Detect which cell encompasses the target text, then output its (x, y) center coordinate. 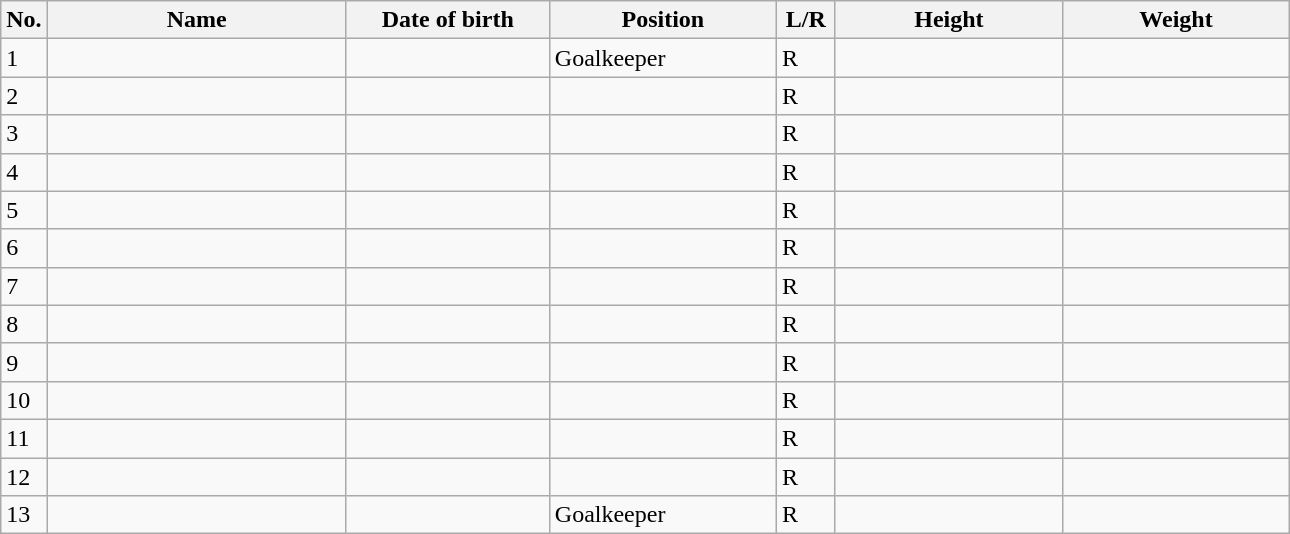
5 (24, 210)
No. (24, 20)
Date of birth (448, 20)
13 (24, 515)
8 (24, 324)
9 (24, 362)
Weight (1176, 20)
10 (24, 400)
Name (196, 20)
L/R (806, 20)
1 (24, 58)
2 (24, 96)
4 (24, 172)
Height (948, 20)
12 (24, 477)
11 (24, 438)
3 (24, 134)
Position (662, 20)
7 (24, 286)
6 (24, 248)
